Output the (X, Y) coordinate of the center of the cell containing the given text.  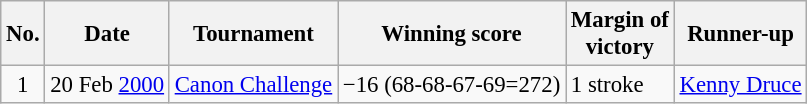
No. (23, 34)
1 stroke (620, 85)
Kenny Druce (740, 85)
Winning score (452, 34)
20 Feb 2000 (107, 85)
Margin ofvictory (620, 34)
Runner-up (740, 34)
−16 (68-68-67-69=272) (452, 85)
Date (107, 34)
Canon Challenge (253, 85)
Tournament (253, 34)
1 (23, 85)
